Identify which cell holds the provided text, then report its (x, y) central coordinate. 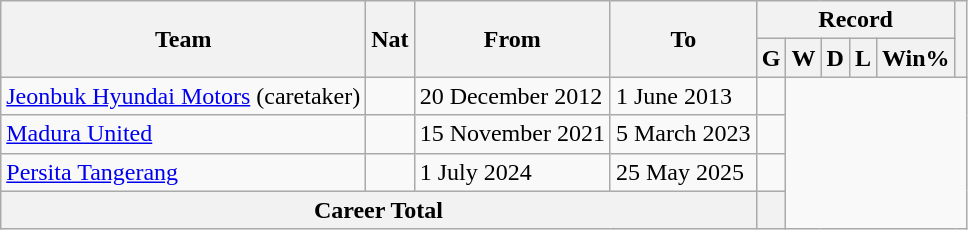
From (512, 39)
Win% (916, 58)
G (771, 58)
Career Total (378, 210)
Madura United (184, 134)
1 July 2024 (512, 172)
Jeonbuk Hyundai Motors (caretaker) (184, 96)
20 December 2012 (512, 96)
25 May 2025 (683, 172)
15 November 2021 (512, 134)
Nat (390, 39)
Team (184, 39)
D (835, 58)
W (804, 58)
1 June 2013 (683, 96)
Persita Tangerang (184, 172)
To (683, 39)
5 March 2023 (683, 134)
L (862, 58)
Record (856, 20)
